Provide the (x, y) coordinate of the cell's center where the given text is located.  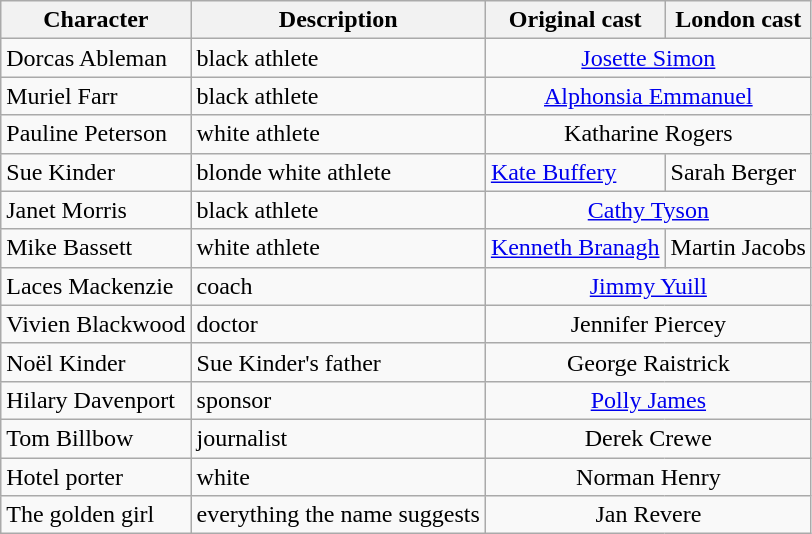
Jan Revere (648, 515)
Noël Kinder (96, 362)
Sue Kinder's father (338, 362)
Polly James (648, 400)
Alphonsia Emmanuel (648, 96)
coach (338, 286)
Mike Bassett (96, 248)
doctor (338, 324)
blonde white athlete (338, 172)
Vivien Blackwood (96, 324)
Description (338, 20)
George Raistrick (648, 362)
Sarah Berger (738, 172)
Character (96, 20)
Katharine Rogers (648, 134)
Original cast (575, 20)
Jennifer Piercey (648, 324)
Muriel Farr (96, 96)
Cathy Tyson (648, 210)
Pauline Peterson (96, 134)
The golden girl (96, 515)
Derek Crewe (648, 438)
Kenneth Branagh (575, 248)
London cast (738, 20)
Tom Billbow (96, 438)
Kate Buffery (575, 172)
Janet Morris (96, 210)
Sue Kinder (96, 172)
Jimmy Yuill (648, 286)
Josette Simon (648, 58)
sponsor (338, 400)
Hotel porter (96, 477)
Norman Henry (648, 477)
white (338, 477)
Dorcas Ableman (96, 58)
everything the name suggests (338, 515)
Martin Jacobs (738, 248)
Laces Mackenzie (96, 286)
Hilary Davenport (96, 400)
journalist (338, 438)
